Identify which cell holds the provided text, then report its [X, Y] central coordinate. 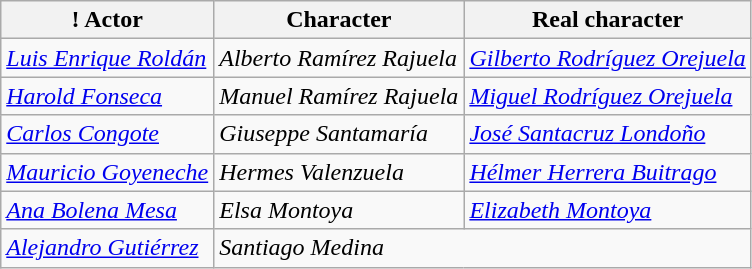
Alberto Ramírez Rajuela [339, 58]
Alejandro Gutiérrez [108, 248]
! Actor [108, 20]
Luis Enrique Roldán [108, 58]
Elsa Montoya [339, 210]
Manuel Ramírez Rajuela [339, 96]
Miguel Rodríguez Orejuela [608, 96]
Giuseppe Santamaría [339, 134]
Santiago Medina [483, 248]
Real character [608, 20]
Harold Fonseca [108, 96]
Character [339, 20]
Hélmer Herrera Buitrago [608, 172]
Gilberto Rodríguez Orejuela [608, 58]
Elizabeth Montoya [608, 210]
Ana Bolena Mesa [108, 210]
José Santacruz Londoño [608, 134]
Hermes Valenzuela [339, 172]
Mauricio Goyeneche [108, 172]
Carlos Congote [108, 134]
